Return the [X, Y] coordinate for the center point of the cell that contains the specified text.  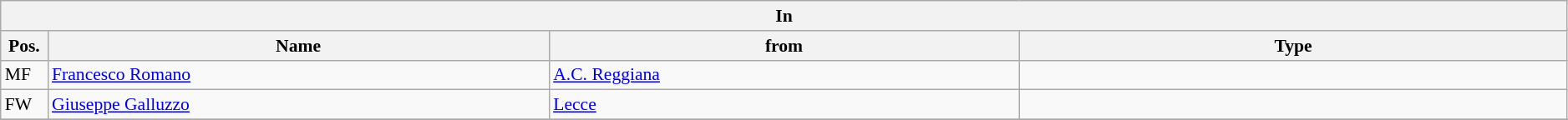
Lecce [784, 105]
from [784, 46]
In [784, 16]
Pos. [24, 46]
MF [24, 75]
Name [298, 46]
A.C. Reggiana [784, 75]
Type [1293, 46]
FW [24, 105]
Francesco Romano [298, 75]
Giuseppe Galluzzo [298, 105]
